Find where the given text appears and provide that cell's center as [X, Y] coordinate. 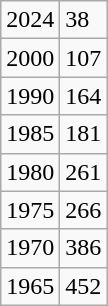
386 [84, 248]
1965 [30, 286]
2000 [30, 58]
261 [84, 172]
38 [84, 20]
1980 [30, 172]
1990 [30, 96]
266 [84, 210]
1970 [30, 248]
181 [84, 134]
1975 [30, 210]
452 [84, 286]
164 [84, 96]
2024 [30, 20]
107 [84, 58]
1985 [30, 134]
